Find where the given text appears and provide that cell's center as (X, Y) coordinate. 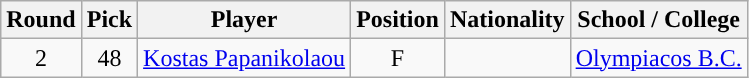
Pick (109, 20)
Player (244, 20)
Position (398, 20)
Kostas Papanikolaou (244, 58)
48 (109, 58)
Round (41, 20)
F (398, 58)
School / College (658, 20)
2 (41, 58)
Olympiacos B.C. (658, 58)
Nationality (507, 20)
